Provide the (x, y) coordinate of the cell's center where the given text is located.  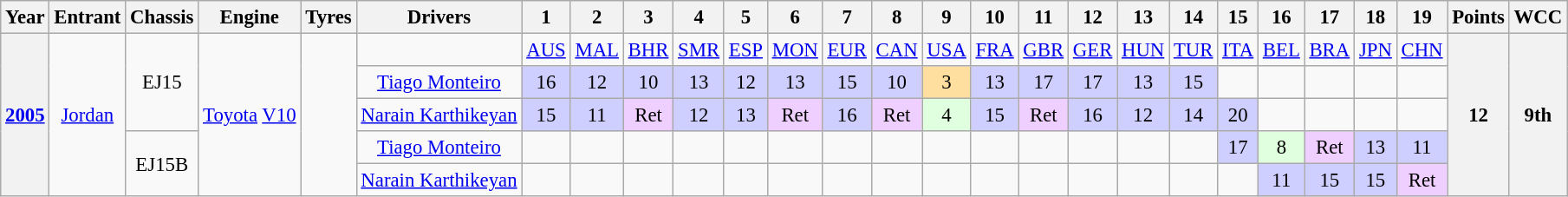
2005 (25, 115)
19 (1422, 17)
WCC (1538, 17)
2 (596, 17)
ITA (1238, 50)
20 (1238, 115)
CAN (896, 50)
FRA (995, 50)
AUS (546, 50)
MAL (596, 50)
Points (1479, 17)
6 (795, 17)
JPN (1376, 50)
Tyres (329, 17)
EJ15B (162, 163)
Entrant (88, 17)
ESP (745, 50)
Jordan (88, 115)
7 (847, 17)
Year (25, 17)
GER (1093, 50)
BEL (1282, 50)
EJ15 (162, 83)
SMR (699, 50)
EUR (847, 50)
1 (546, 17)
Drivers (439, 17)
Chassis (162, 17)
TUR (1194, 50)
Toyota V10 (250, 115)
9 (947, 17)
GBR (1044, 50)
USA (947, 50)
18 (1376, 17)
Engine (250, 17)
CHN (1422, 50)
5 (745, 17)
9th (1538, 115)
BHR (648, 50)
MON (795, 50)
HUN (1143, 50)
BRA (1330, 50)
